Return the [X, Y] coordinate for the center point of the cell that contains the specified text.  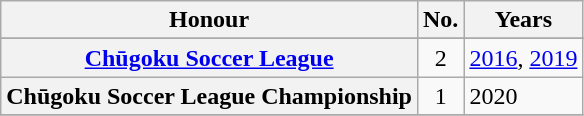
2 [440, 58]
No. [440, 20]
Chūgoku Soccer League [210, 58]
Years [524, 20]
Chūgoku Soccer League Championship [210, 96]
2020 [524, 96]
Honour [210, 20]
2016, 2019 [524, 58]
1 [440, 96]
